Return (X, Y) of the center of cell containing provided text 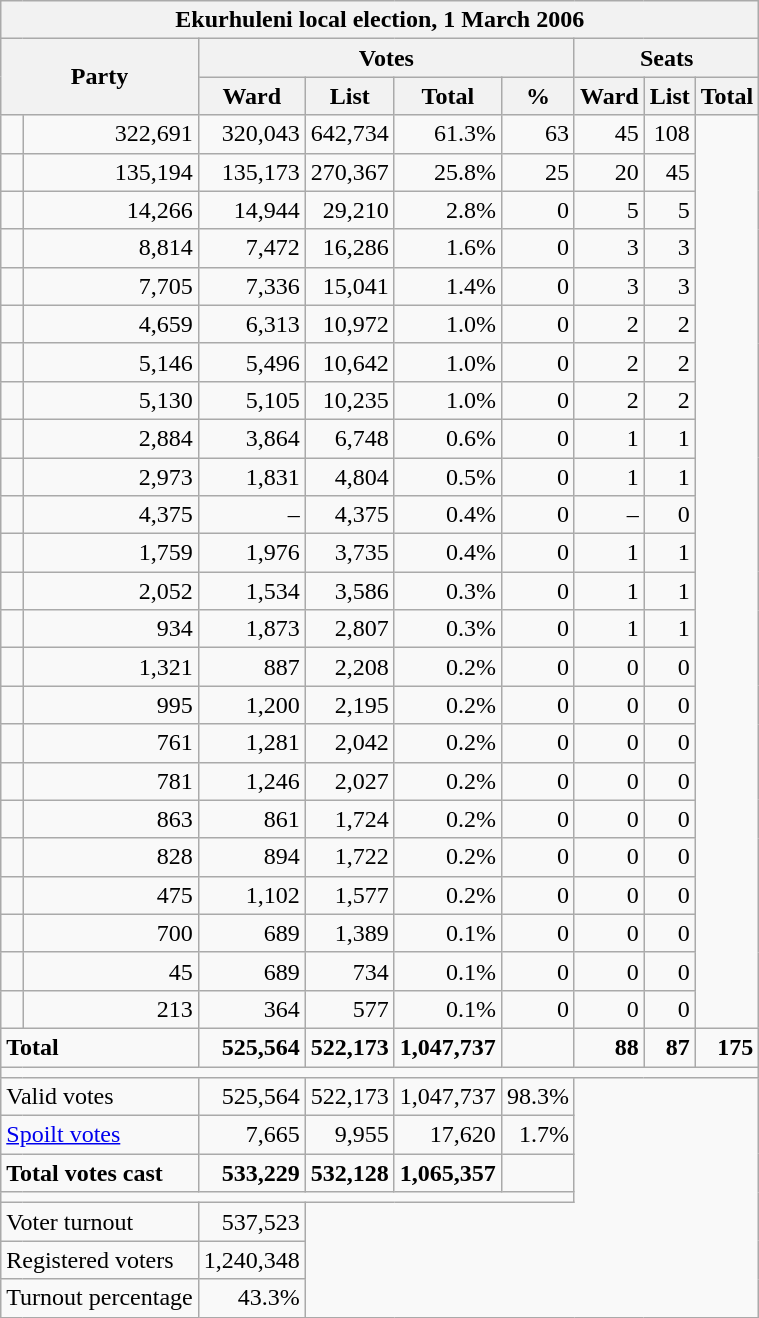
Total votes cast (100, 1173)
Voter turnout (100, 1222)
5,130 (110, 400)
25.8% (448, 172)
Registered voters (100, 1260)
17,620 (448, 1135)
1,976 (252, 553)
20 (609, 172)
Party (100, 77)
761 (110, 743)
63 (538, 134)
135,194 (110, 172)
4,804 (350, 477)
9,955 (350, 1135)
781 (110, 781)
475 (110, 895)
0.5% (448, 477)
14,944 (252, 210)
3,864 (252, 438)
98.3% (538, 1097)
1,831 (252, 477)
1,200 (252, 705)
10,642 (350, 362)
Spoilt votes (100, 1135)
2,027 (350, 781)
1,759 (110, 553)
1,102 (252, 895)
1,246 (252, 781)
7,665 (252, 1135)
320,043 (252, 134)
14,266 (110, 210)
1,321 (110, 667)
10,235 (350, 400)
Turnout percentage (100, 1298)
8,814 (110, 248)
1,534 (252, 591)
5,496 (252, 362)
Valid votes (100, 1097)
29,210 (350, 210)
270,367 (350, 172)
1,389 (350, 933)
2,195 (350, 705)
4,659 (110, 324)
7,705 (110, 286)
16,286 (350, 248)
1.6% (448, 248)
887 (252, 667)
Seats (666, 58)
Ekurhuleni local election, 1 March 2006 (380, 20)
861 (252, 819)
2,042 (350, 743)
322,691 (110, 134)
5,105 (252, 400)
2.8% (448, 210)
2,973 (110, 477)
7,472 (252, 248)
577 (350, 1009)
87 (670, 1047)
15,041 (350, 286)
364 (252, 1009)
6,313 (252, 324)
0.6% (448, 438)
25 (538, 172)
934 (110, 629)
995 (110, 705)
734 (350, 971)
2,208 (350, 667)
1,240,348 (252, 1260)
6,748 (350, 438)
828 (110, 857)
1.4% (448, 286)
537,523 (252, 1222)
1,577 (350, 895)
2,884 (110, 438)
700 (110, 933)
5,146 (110, 362)
7,336 (252, 286)
3,586 (350, 591)
10,972 (350, 324)
1,722 (350, 857)
642,734 (350, 134)
1,873 (252, 629)
2,052 (110, 591)
61.3% (448, 134)
213 (110, 1009)
532,128 (350, 1173)
1,281 (252, 743)
108 (670, 134)
1.7% (538, 1135)
894 (252, 857)
1,724 (350, 819)
2,807 (350, 629)
863 (110, 819)
175 (727, 1047)
533,229 (252, 1173)
135,173 (252, 172)
88 (609, 1047)
Votes (386, 58)
43.3% (252, 1298)
3,735 (350, 553)
% (538, 96)
1,065,357 (448, 1173)
